For the text-containing cell, return its midpoint in (X, Y) coordinate format. 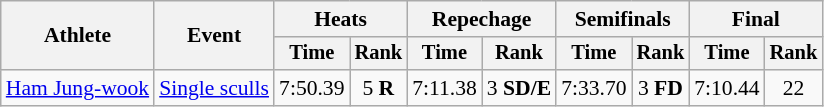
7:50.39 (312, 88)
Ham Jung-wook (78, 88)
Single sculls (214, 88)
Repechage (482, 19)
22 (794, 88)
Heats (340, 19)
3 FD (661, 88)
7:10.44 (726, 88)
7:33.70 (594, 88)
5 R (379, 88)
3 SD/E (519, 88)
Final (756, 19)
7:11.38 (444, 88)
Semifinals (622, 19)
Athlete (78, 36)
Event (214, 36)
